Locate the cell with the specified text and output its (X, Y) center coordinate. 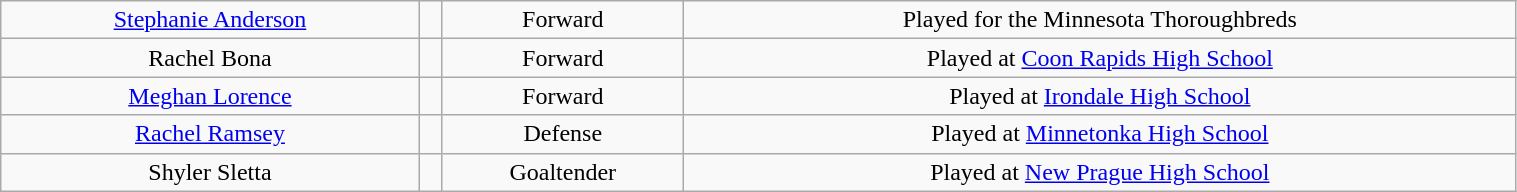
Played at Coon Rapids High School (1100, 58)
Played at Irondale High School (1100, 96)
Played for the Minnesota Thoroughbreds (1100, 20)
Rachel Ramsey (210, 134)
Shyler Sletta (210, 172)
Rachel Bona (210, 58)
Meghan Lorence (210, 96)
Defense (563, 134)
Played at New Prague High School (1100, 172)
Stephanie Anderson (210, 20)
Goaltender (563, 172)
Played at Minnetonka High School (1100, 134)
